Capture the cell that displays the provided text and extract its (x, y) central coordinate. 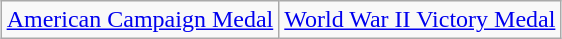
American Campaign Medal (140, 20)
World War II Victory Medal (420, 20)
